Detect which cell encompasses the target text, then output its [x, y] center coordinate. 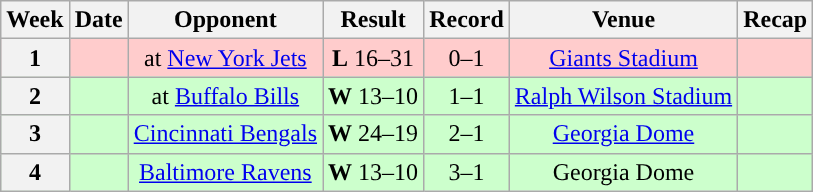
3 [35, 134]
Opponent [225, 20]
Date [98, 20]
2 [35, 96]
L 16–31 [374, 58]
Result [374, 20]
0–1 [467, 58]
2–1 [467, 134]
Giants Stadium [623, 58]
W 24–19 [374, 134]
at Buffalo Bills [225, 96]
Ralph Wilson Stadium [623, 96]
Cincinnati Bengals [225, 134]
3–1 [467, 172]
1–1 [467, 96]
Venue [623, 20]
4 [35, 172]
Record [467, 20]
Baltimore Ravens [225, 172]
Recap [776, 20]
at New York Jets [225, 58]
Week [35, 20]
1 [35, 58]
